Search for the cell housing the specified text and yield its (x, y) center coordinate. 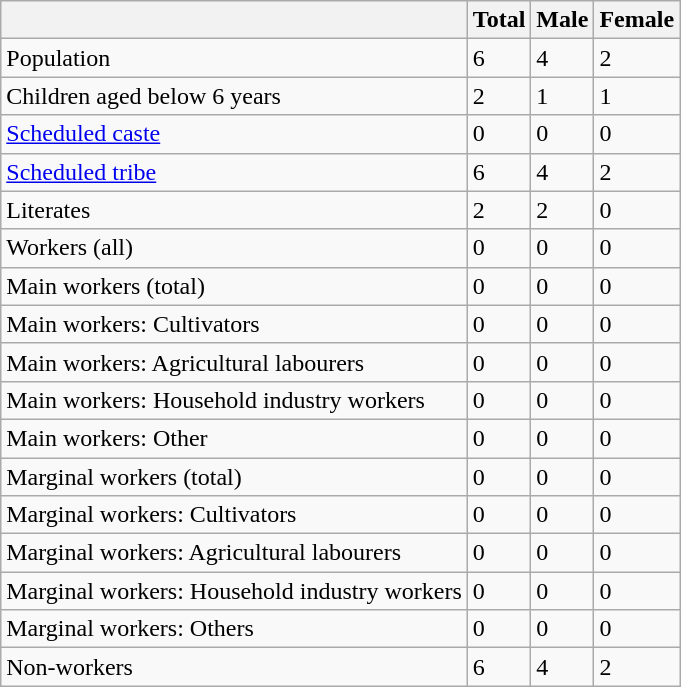
Main workers: Other (234, 438)
Total (499, 20)
Main workers (total) (234, 286)
Marginal workers (total) (234, 477)
Main workers: Agricultural labourers (234, 362)
Literates (234, 210)
Children aged below 6 years (234, 96)
Marginal workers: Agricultural labourers (234, 553)
Scheduled tribe (234, 172)
Male (562, 20)
Main workers: Cultivators (234, 324)
Marginal workers: Cultivators (234, 515)
Workers (all) (234, 248)
Main workers: Household industry workers (234, 400)
Female (637, 20)
Marginal workers: Others (234, 629)
Scheduled caste (234, 134)
Marginal workers: Household industry workers (234, 591)
Population (234, 58)
Non-workers (234, 667)
